Find where the given text appears and provide that cell's center as [x, y] coordinate. 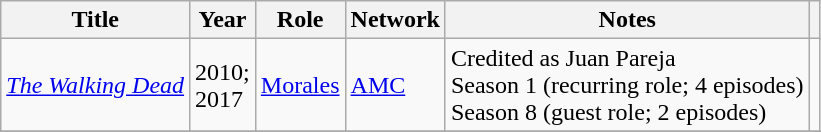
2010; 2017 [223, 85]
Title [96, 20]
AMC [395, 85]
Notes [627, 20]
Network [395, 20]
Year [223, 20]
Morales [300, 85]
Credited as Juan Pareja Season 1 (recurring role; 4 episodes) Season 8 (guest role; 2 episodes) [627, 85]
Role [300, 20]
The Walking Dead [96, 85]
